Extract the [x, y] coordinate from the center of the cell holding the provided text.  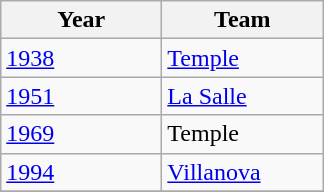
Year [82, 20]
1951 [82, 96]
Villanova [242, 172]
1938 [82, 58]
La Salle [242, 96]
1969 [82, 134]
1994 [82, 172]
Team [242, 20]
